Locate the cell with the specified text and output its (X, Y) center coordinate. 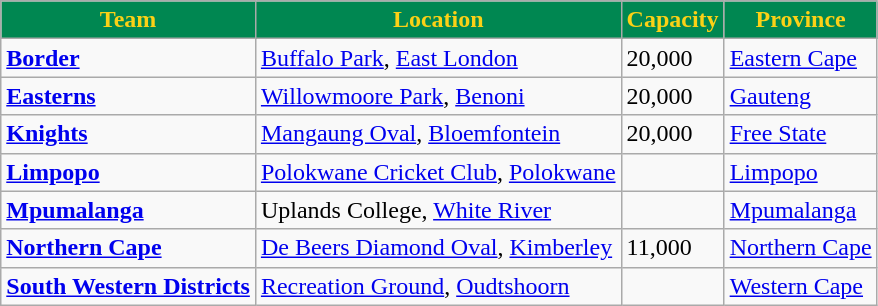
Location (438, 20)
Easterns (128, 96)
Western Cape (800, 286)
Province (800, 20)
11,000 (672, 248)
South Western Districts (128, 286)
Free State (800, 134)
Border (128, 58)
Recreation Ground, Oudtshoorn (438, 286)
Capacity (672, 20)
Polokwane Cricket Club, Polokwane (438, 172)
Willowmoore Park, Benoni (438, 96)
Mangaung Oval, Bloemfontein (438, 134)
De Beers Diamond Oval, Kimberley (438, 248)
Gauteng (800, 96)
Buffalo Park, East London (438, 58)
Knights (128, 134)
Team (128, 20)
Eastern Cape (800, 58)
Uplands College, White River (438, 210)
